Detect which cell encompasses the target text, then output its [X, Y] center coordinate. 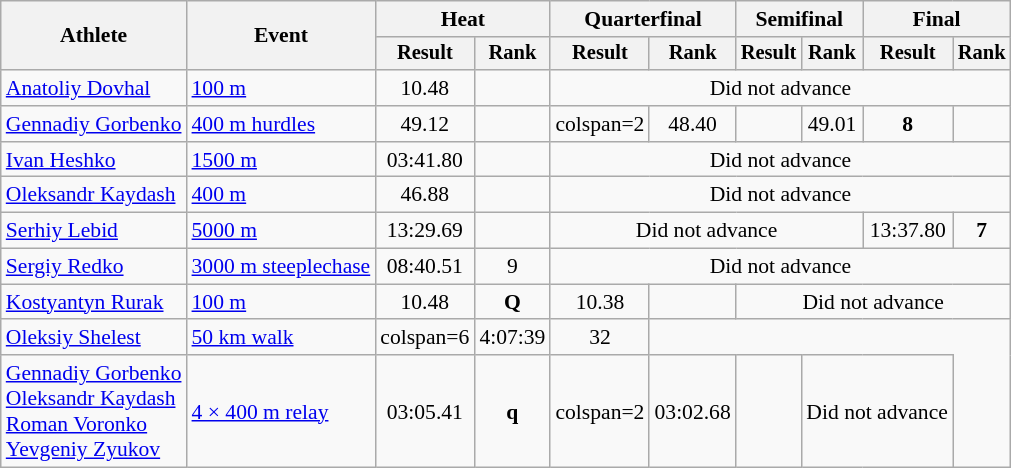
32 [600, 338]
400 m [282, 195]
Ivan Heshko [94, 160]
q [512, 411]
Sergiy Redko [94, 267]
Gennadiy GorbenkoOleksandr KaydashRoman VoronkoYevgeniy Zyukov [94, 411]
13:29.69 [424, 231]
03:05.41 [424, 411]
13:37.80 [908, 231]
10.38 [600, 302]
03:41.80 [424, 160]
Quarterfinal [642, 19]
48.40 [692, 124]
Q [512, 302]
5000 m [282, 231]
49.12 [424, 124]
Final [937, 19]
7 [982, 231]
03:02.68 [692, 411]
9 [512, 267]
Kostyantyn Rurak [94, 302]
Serhiy Lebid [94, 231]
46.88 [424, 195]
3000 m steeplechase [282, 267]
49.01 [832, 124]
Semifinal [800, 19]
Gennadiy Gorbenko [94, 124]
4:07:39 [512, 338]
4 × 400 m relay [282, 411]
8 [908, 124]
Heat [462, 19]
50 km walk [282, 338]
colspan=6 [424, 338]
08:40.51 [424, 267]
1500 m [282, 160]
400 m hurdles [282, 124]
Oleksiy Shelest [94, 338]
Event [282, 36]
Athlete [94, 36]
Anatoliy Dovhal [94, 88]
Oleksandr Kaydash [94, 195]
